Return the [X, Y] coordinate for the center point of the cell that contains the specified text.  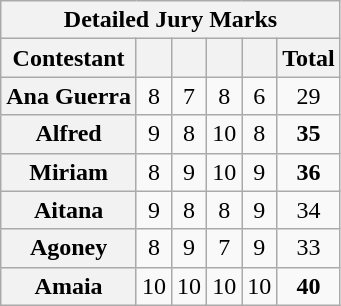
Ana Guerra [69, 96]
40 [309, 286]
29 [309, 96]
35 [309, 134]
6 [260, 96]
Total [309, 58]
Agoney [69, 248]
Aitana [69, 210]
Contestant [69, 58]
Miriam [69, 172]
34 [309, 210]
36 [309, 172]
Amaia [69, 286]
Alfred [69, 134]
Detailed Jury Marks [171, 20]
33 [309, 248]
